Locate the cell with the specified text and output its (X, Y) center coordinate. 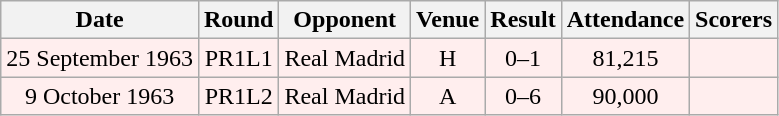
0–6 (523, 96)
Round (238, 20)
81,215 (625, 58)
25 September 1963 (100, 58)
Result (523, 20)
H (448, 58)
PR1L2 (238, 96)
90,000 (625, 96)
Scorers (734, 20)
9 October 1963 (100, 96)
A (448, 96)
PR1L1 (238, 58)
Attendance (625, 20)
0–1 (523, 58)
Date (100, 20)
Opponent (345, 20)
Venue (448, 20)
